For the text-containing cell, return its midpoint in (x, y) coordinate format. 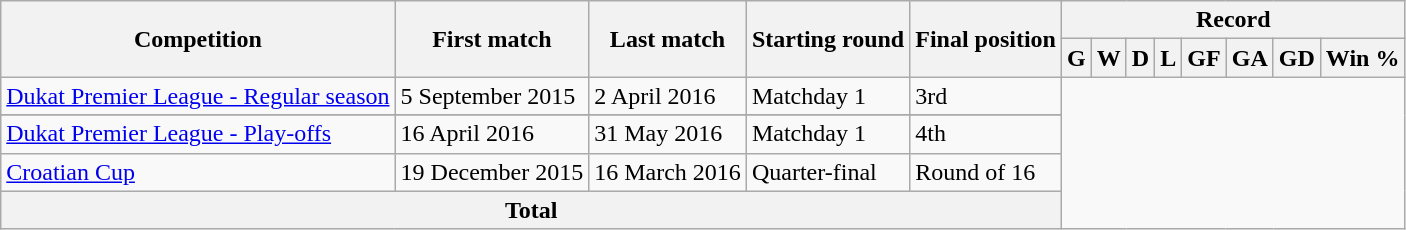
31 May 2016 (668, 134)
Last match (668, 39)
L (1168, 58)
19 December 2015 (492, 172)
4th (986, 134)
W (1108, 58)
16 March 2016 (668, 172)
Final position (986, 39)
2 April 2016 (668, 96)
G (1077, 58)
Croatian Cup (198, 172)
3rd (986, 96)
GA (1250, 58)
5 September 2015 (492, 96)
Round of 16 (986, 172)
Dukat Premier League - Play-offs (198, 134)
16 April 2016 (492, 134)
First match (492, 39)
Competition (198, 39)
Starting round (828, 39)
Total (532, 210)
GD (1296, 58)
Record (1234, 20)
GF (1204, 58)
Dukat Premier League - Regular season (198, 96)
D (1140, 58)
Win % (1362, 58)
Quarter-final (828, 172)
